Locate the cell with the specified text and output its (x, y) center coordinate. 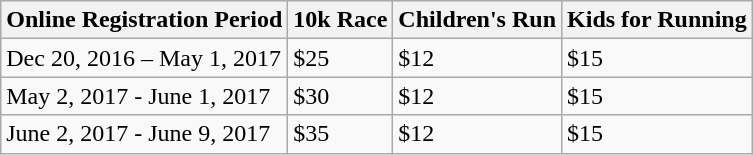
$30 (340, 96)
Online Registration Period (144, 20)
May 2, 2017 - June 1, 2017 (144, 96)
$35 (340, 134)
Kids for Running (658, 20)
$25 (340, 58)
Dec 20, 2016 – May 1, 2017 (144, 58)
Children's Run (478, 20)
10k Race (340, 20)
June 2, 2017 - June 9, 2017 (144, 134)
